Extract the (X, Y) coordinate from the center of the cell holding the provided text.  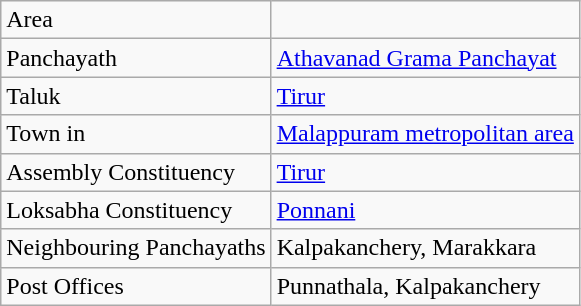
Area (136, 20)
Loksabha Constituency (136, 210)
Punnathala, Kalpakanchery (425, 286)
Panchayath (136, 58)
Post Offices (136, 286)
Neighbouring Panchayaths (136, 248)
Ponnani (425, 210)
Taluk (136, 96)
Assembly Constituency (136, 172)
Malappuram metropolitan area (425, 134)
Athavanad Grama Panchayat (425, 58)
Town in (136, 134)
Kalpakanchery, Marakkara (425, 248)
